From the cell containing the given text, extract its center point as (x, y) coordinate. 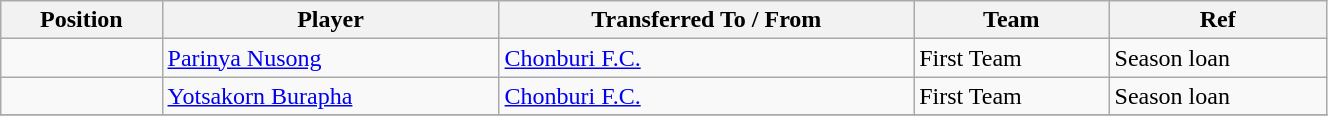
Parinya Nusong (330, 58)
Team (1012, 20)
Yotsakorn Burapha (330, 96)
Player (330, 20)
Ref (1218, 20)
Transferred To / From (706, 20)
Position (82, 20)
